Find where the given text appears and provide that cell's center as [x, y] coordinate. 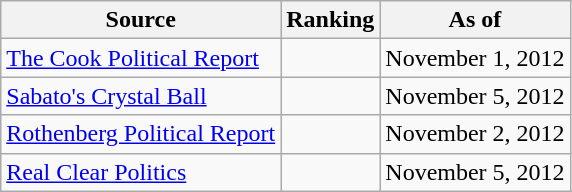
November 1, 2012 [475, 58]
Rothenberg Political Report [141, 134]
The Cook Political Report [141, 58]
Sabato's Crystal Ball [141, 96]
Real Clear Politics [141, 172]
Ranking [330, 20]
Source [141, 20]
November 2, 2012 [475, 134]
As of [475, 20]
